For the text-containing cell, return its midpoint in [X, Y] coordinate format. 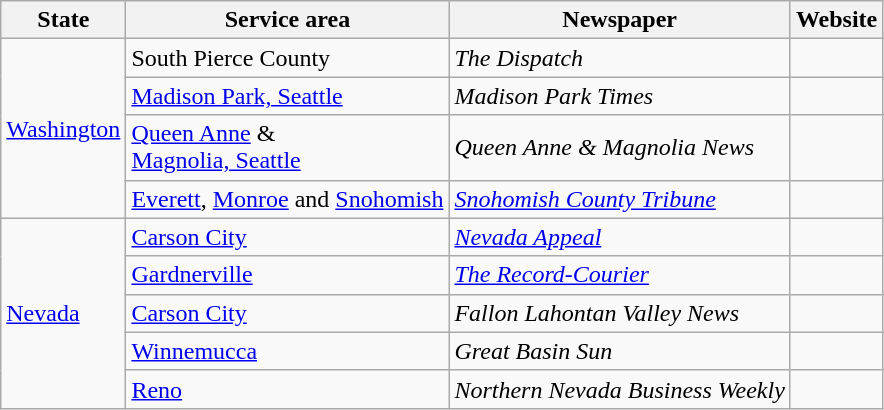
Queen Anne & Magnolia News [620, 148]
Winnemucca [288, 351]
State [64, 20]
Everett, Monroe and Snohomish [288, 199]
Fallon Lahontan Valley News [620, 313]
Northern Nevada Business Weekly [620, 389]
The Dispatch [620, 58]
Madison Park Times [620, 96]
Gardnerville [288, 275]
Madison Park, Seattle [288, 96]
Great Basin Sun [620, 351]
Newspaper [620, 20]
South Pierce County [288, 58]
Washington [64, 128]
Nevada [64, 313]
Snohomish County Tribune [620, 199]
Nevada Appeal [620, 237]
Queen Anne &Magnolia, Seattle [288, 148]
The Record-Courier [620, 275]
Reno [288, 389]
Service area [288, 20]
Website [836, 20]
